For the text-containing cell, return its midpoint in [X, Y] coordinate format. 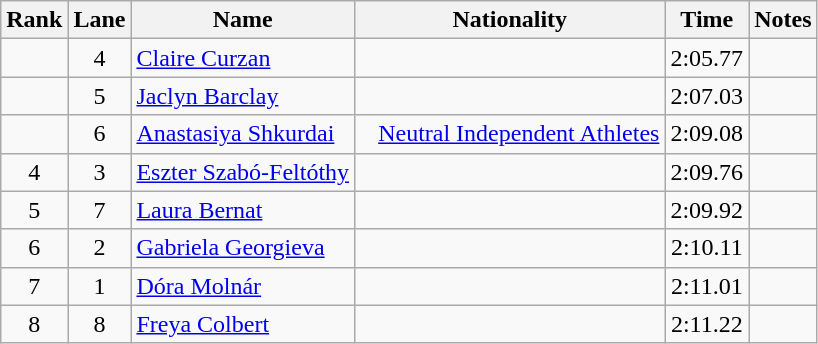
Rank [34, 20]
Laura Bernat [243, 210]
Notes [783, 20]
2:09.76 [707, 172]
2:11.01 [707, 286]
Neutral Independent Athletes [510, 134]
Gabriela Georgieva [243, 248]
Lane [100, 20]
Claire Curzan [243, 58]
2:10.11 [707, 248]
Name [243, 20]
Jaclyn Barclay [243, 96]
2:09.92 [707, 210]
2:09.08 [707, 134]
2:05.77 [707, 58]
Nationality [510, 20]
Dóra Molnár [243, 286]
Time [707, 20]
Anastasiya Shkurdai [243, 134]
2 [100, 248]
3 [100, 172]
2:11.22 [707, 324]
2:07.03 [707, 96]
Freya Colbert [243, 324]
1 [100, 286]
Eszter Szabó-Feltóthy [243, 172]
